Locate the cell with the specified text and output its [X, Y] center coordinate. 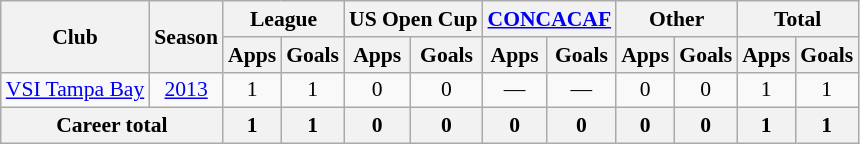
CONCACAF [550, 19]
Club [76, 36]
League [284, 19]
2013 [186, 90]
VSI Tampa Bay [76, 90]
Season [186, 36]
Career total [112, 126]
Other [676, 19]
US Open Cup [413, 19]
Total [798, 19]
